Return the [X, Y] coordinate for the center point of the cell that contains the specified text.  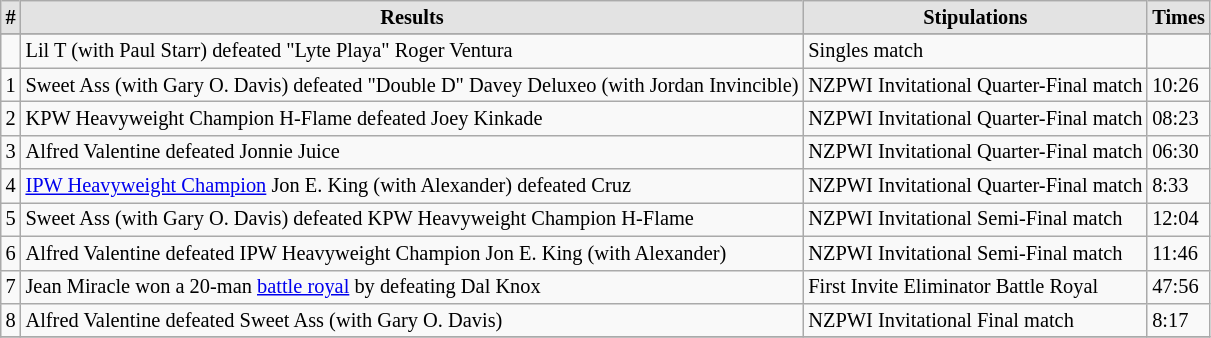
5 [11, 219]
08:23 [1178, 118]
KPW Heavyweight Champion H-Flame defeated Joey Kinkade [412, 118]
Stipulations [975, 17]
First Invite Eliminator Battle Royal [975, 287]
Jean Miracle won a 20-man battle royal by defeating Dal Knox [412, 287]
2 [11, 118]
Alfred Valentine defeated IPW Heavyweight Champion Jon E. King (with Alexander) [412, 253]
Singles match [975, 51]
12:04 [1178, 219]
47:56 [1178, 287]
06:30 [1178, 152]
Sweet Ass (with Gary O. Davis) defeated KPW Heavyweight Champion H-Flame [412, 219]
# [11, 17]
Results [412, 17]
10:26 [1178, 85]
8 [11, 320]
Alfred Valentine defeated Jonnie Juice [412, 152]
NZPWI Invitational Final match [975, 320]
Sweet Ass (with Gary O. Davis) defeated "Double D" Davey Deluxeo (with Jordan Invincible) [412, 85]
8:17 [1178, 320]
IPW Heavyweight Champion Jon E. King (with Alexander) defeated Cruz [412, 186]
3 [11, 152]
Times [1178, 17]
11:46 [1178, 253]
Alfred Valentine defeated Sweet Ass (with Gary O. Davis) [412, 320]
8:33 [1178, 186]
Lil T (with Paul Starr) defeated "Lyte Playa" Roger Ventura [412, 51]
6 [11, 253]
4 [11, 186]
7 [11, 287]
1 [11, 85]
